Pinpoint the cell where the given text exists, returning its (x, y) midpoint coordinate. 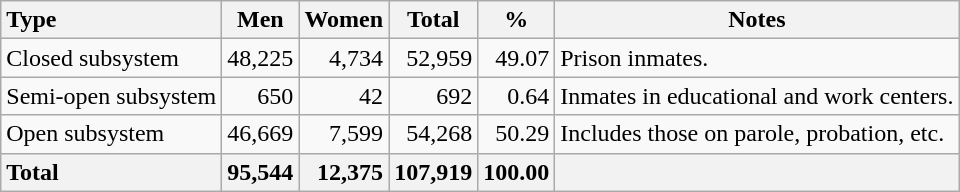
52,959 (434, 58)
692 (434, 96)
54,268 (434, 134)
46,669 (260, 134)
0.64 (516, 96)
Semi-open subsystem (112, 96)
Inmates in educational and work centers. (757, 96)
49.07 (516, 58)
% (516, 20)
7,599 (344, 134)
Closed subsystem (112, 58)
Type (112, 20)
Prison inmates. (757, 58)
Includes those on parole, probation, etc. (757, 134)
Open subsystem (112, 134)
95,544 (260, 172)
12,375 (344, 172)
107,919 (434, 172)
48,225 (260, 58)
4,734 (344, 58)
50.29 (516, 134)
100.00 (516, 172)
Notes (757, 20)
42 (344, 96)
Women (344, 20)
650 (260, 96)
Men (260, 20)
